Provide the [X, Y] coordinate of the cell's center where the given text is located.  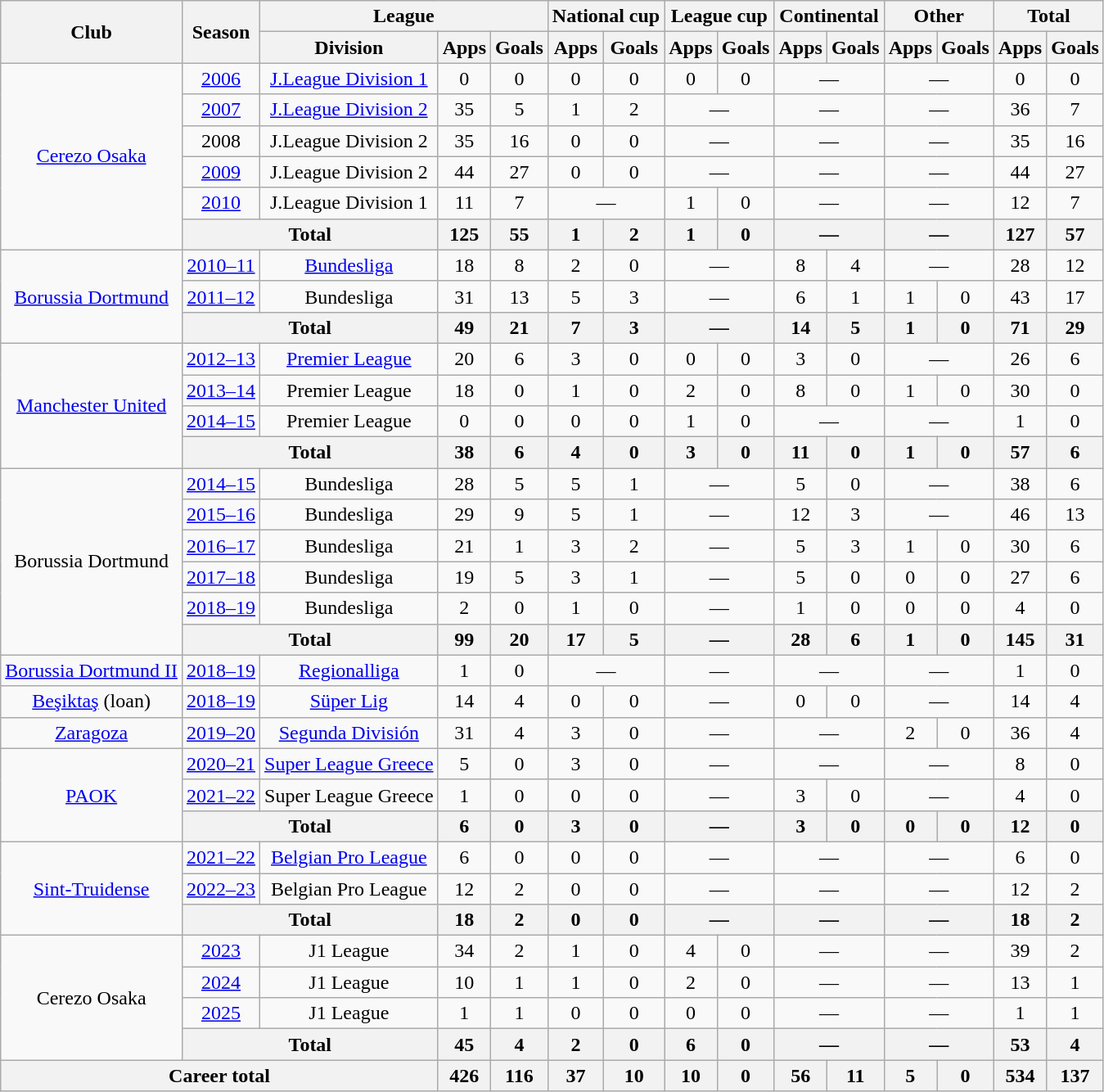
Division [349, 47]
125 [464, 234]
39 [1020, 951]
49 [464, 327]
37 [575, 1076]
71 [1020, 327]
2015–16 [221, 515]
43 [1020, 296]
426 [464, 1076]
2019–20 [221, 733]
Club [92, 32]
2020–21 [221, 764]
Continental [829, 16]
League [404, 16]
PAOK [92, 795]
Regionalliga [349, 670]
2008 [221, 141]
9 [520, 515]
Segunda División [349, 733]
National cup [606, 16]
2011–12 [221, 296]
Career total [219, 1076]
Other [939, 16]
145 [1020, 639]
2007 [221, 110]
2006 [221, 79]
2025 [221, 1013]
2009 [221, 172]
Zaragoza [92, 733]
34 [464, 951]
534 [1020, 1076]
Sint-Truidense [92, 888]
2016–17 [221, 546]
2024 [221, 982]
19 [464, 577]
55 [520, 234]
99 [464, 639]
2023 [221, 951]
53 [1020, 1045]
2010–11 [221, 265]
Borussia Dortmund II [92, 670]
Beşiktaş (loan) [92, 702]
46 [1020, 515]
127 [1020, 234]
League cup [719, 16]
2017–18 [221, 577]
26 [1020, 359]
Manchester United [92, 405]
116 [520, 1076]
2013–14 [221, 390]
137 [1075, 1076]
56 [800, 1076]
2012–13 [221, 359]
45 [464, 1045]
2010 [221, 203]
Season [221, 32]
Süper Lig [349, 702]
2022–23 [221, 888]
